Search for the cell housing the specified text and yield its (X, Y) center coordinate. 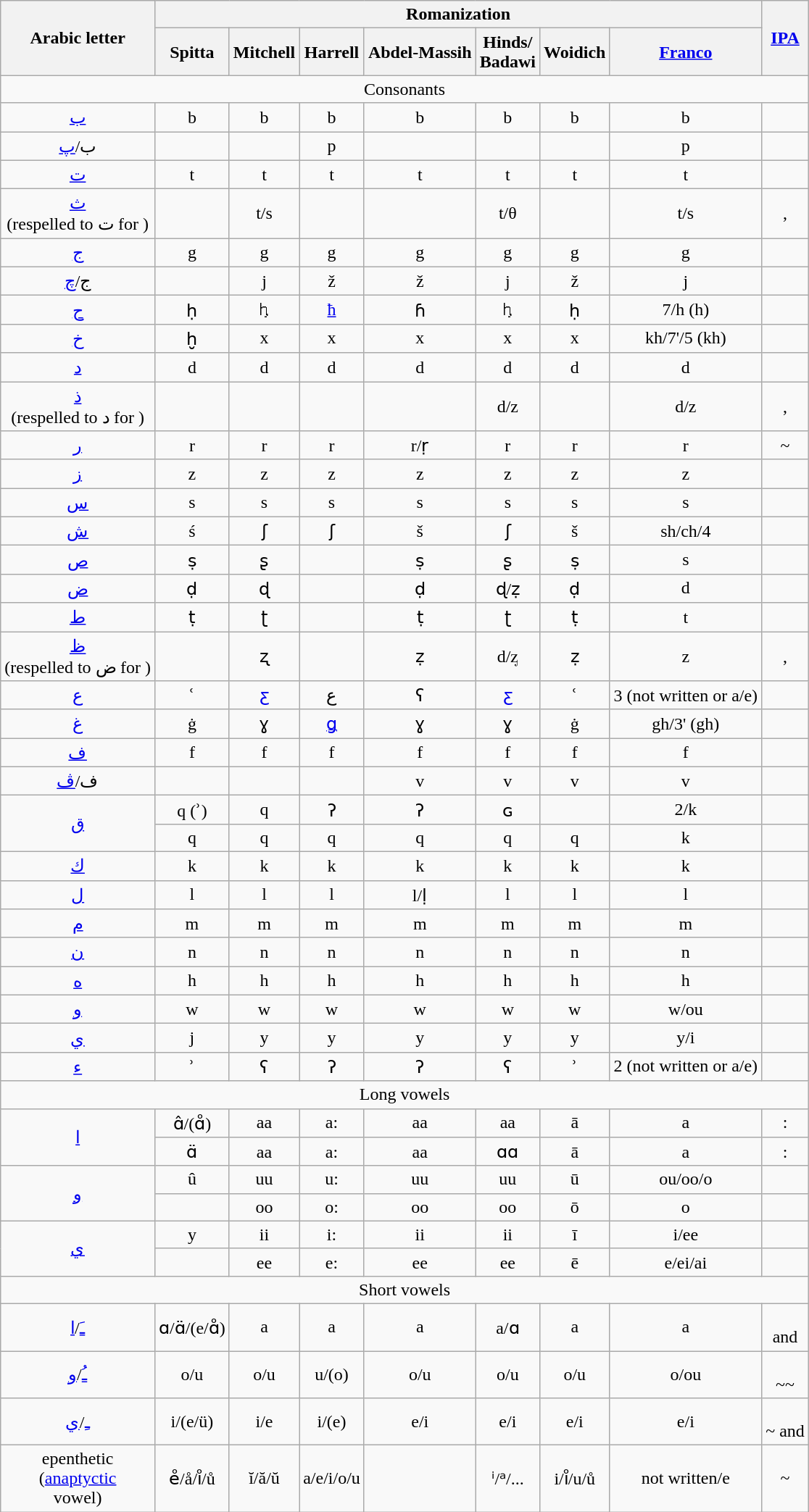
y/i (686, 1038)
ح (78, 310)
ز (78, 474)
not written/e (686, 1479)
u/(o) (332, 1374)
ف (78, 753)
ō (575, 1207)
ĭ/ă/ŭ (264, 1479)
ك (78, 866)
ن (78, 952)
ś (193, 531)
i: (332, 1235)
Hinds/Badawi (507, 52)
Arabic letter (78, 38)
~ and (786, 1421)
Franco (686, 52)
r/ṛ (420, 446)
t/θ (507, 214)
ī (575, 1235)
l/ḷ (420, 895)
kh/7'/5 (kh) (686, 338)
Spitta (193, 52)
ū (575, 1179)
ج/چ (78, 281)
ـِ/ي (78, 1421)
ل (78, 895)
ث(respelled to ت for ) (78, 214)
ē (575, 1262)
epenthetic(anaptycticvowel) (78, 1479)
ء (78, 1066)
Harrell (332, 52)
د (78, 367)
ɑ/ɑ̈/(e/ɑ̊) (193, 1327)
q (ʾ) (193, 810)
sh/ch/4 (686, 531)
ص (78, 560)
ف/ڤ (78, 781)
ɑ̂/(ɑ̊) (193, 1123)
Woidich (575, 52)
ت (78, 175)
ħ (332, 310)
IPA (786, 38)
س (78, 503)
i/(e) (332, 1421)
o: (332, 1207)
Consonants (404, 89)
and (786, 1327)
خ (78, 338)
ɢ (507, 810)
ⁱ/ᵃ/... (507, 1479)
ه (78, 981)
gh/3' (gh) (686, 724)
7/h (h) (686, 310)
ɖ/ẓ (507, 588)
غ (78, 724)
ب (78, 117)
Long vowels (404, 1095)
ـُ/و (78, 1374)
û (193, 1179)
ou/oo/o (686, 1179)
ظ(respelled to ض for ) (78, 656)
ط (78, 617)
o/ou (686, 1374)
ا (78, 1137)
d/ᶎ (507, 656)
ذ(respelled to د for ) (78, 406)
ق (78, 824)
2/k (686, 810)
Abdel-Massih (420, 52)
ḫ (193, 338)
w/ou (686, 1009)
ـَ/ا (78, 1327)
i/(e/ü) (193, 1421)
Mitchell (264, 52)
Short vowels (404, 1290)
e̊/å/i̊/ů (193, 1479)
Romanization (458, 14)
ب/پ (78, 146)
e: (332, 1262)
~~ (786, 1374)
3 (not written or a/e) (686, 696)
a/ɑ (507, 1327)
i/e (264, 1421)
ɖ (264, 588)
ǥ (332, 724)
ر (78, 446)
i/ee (686, 1235)
2 (not written or a/e) (686, 1066)
ʐ (264, 656)
u: (332, 1179)
ɑɑ (507, 1152)
ɑ̈ (193, 1152)
e/ei/ai (686, 1262)
ج (78, 253)
o (686, 1207)
م (78, 924)
ش (78, 531)
ɦ (420, 310)
ض (78, 588)
a/e/i/o/u (332, 1479)
i/i̊/u/ů (575, 1479)
